Search for the cell housing the specified text and yield its (x, y) center coordinate. 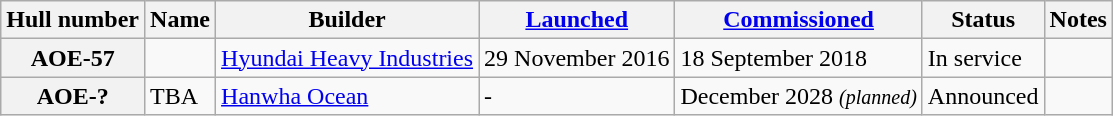
December 2028 (planned) (798, 96)
Hull number (73, 20)
29 November 2016 (577, 58)
- (577, 96)
In service (983, 58)
TBA (180, 96)
Name (180, 20)
Hanwha Ocean (348, 96)
Builder (348, 20)
Announced (983, 96)
Hyundai Heavy Industries (348, 58)
Launched (577, 20)
AOE-57 (73, 58)
Commissioned (798, 20)
18 September 2018 (798, 58)
AOE-? (73, 96)
Notes (1078, 20)
Status (983, 20)
